Return [x, y] of the center of cell containing provided text 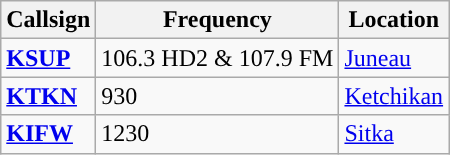
Ketchikan [394, 96]
KIFW [48, 134]
KSUP [48, 58]
Location [394, 20]
Frequency [218, 20]
Callsign [48, 20]
106.3 HD2 & 107.9 FM [218, 58]
Juneau [394, 58]
KTKN [48, 96]
1230 [218, 134]
930 [218, 96]
Sitka [394, 134]
